Return (x, y) of the center of cell containing provided text 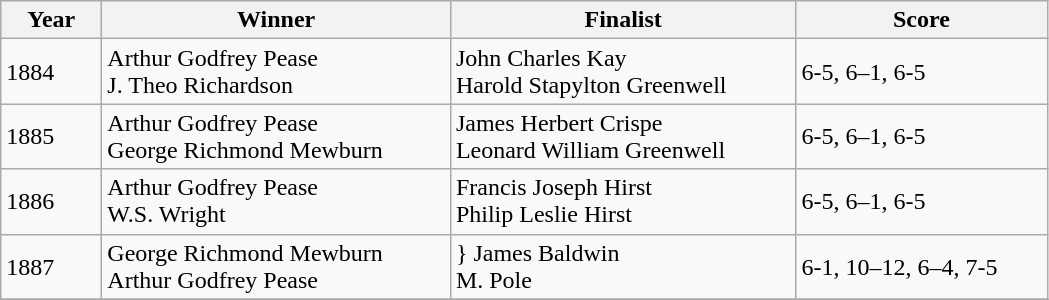
1885 (52, 136)
1886 (52, 202)
Arthur Godfrey Pease W.S. Wright (276, 202)
1887 (52, 266)
Year (52, 20)
6-1, 10–12, 6–4, 7-5 (922, 266)
George Richmond Mewburn Arthur Godfrey Pease (276, 266)
Francis Joseph Hirst Philip Leslie Hirst (623, 202)
Arthur Godfrey Pease George Richmond Mewburn (276, 136)
} James Baldwin M. Pole (623, 266)
Winner (276, 20)
Finalist (623, 20)
Arthur Godfrey Pease J. Theo Richardson (276, 72)
Score (922, 20)
1884 (52, 72)
John Charles Kay Harold Stapylton Greenwell (623, 72)
James Herbert Crispe Leonard William Greenwell (623, 136)
